Return the [X, Y] coordinate for the center point of the cell that contains the specified text.  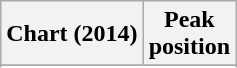
Chart (2014) [72, 34]
Peakposition [189, 34]
